Capture the cell that displays the provided text and extract its (X, Y) central coordinate. 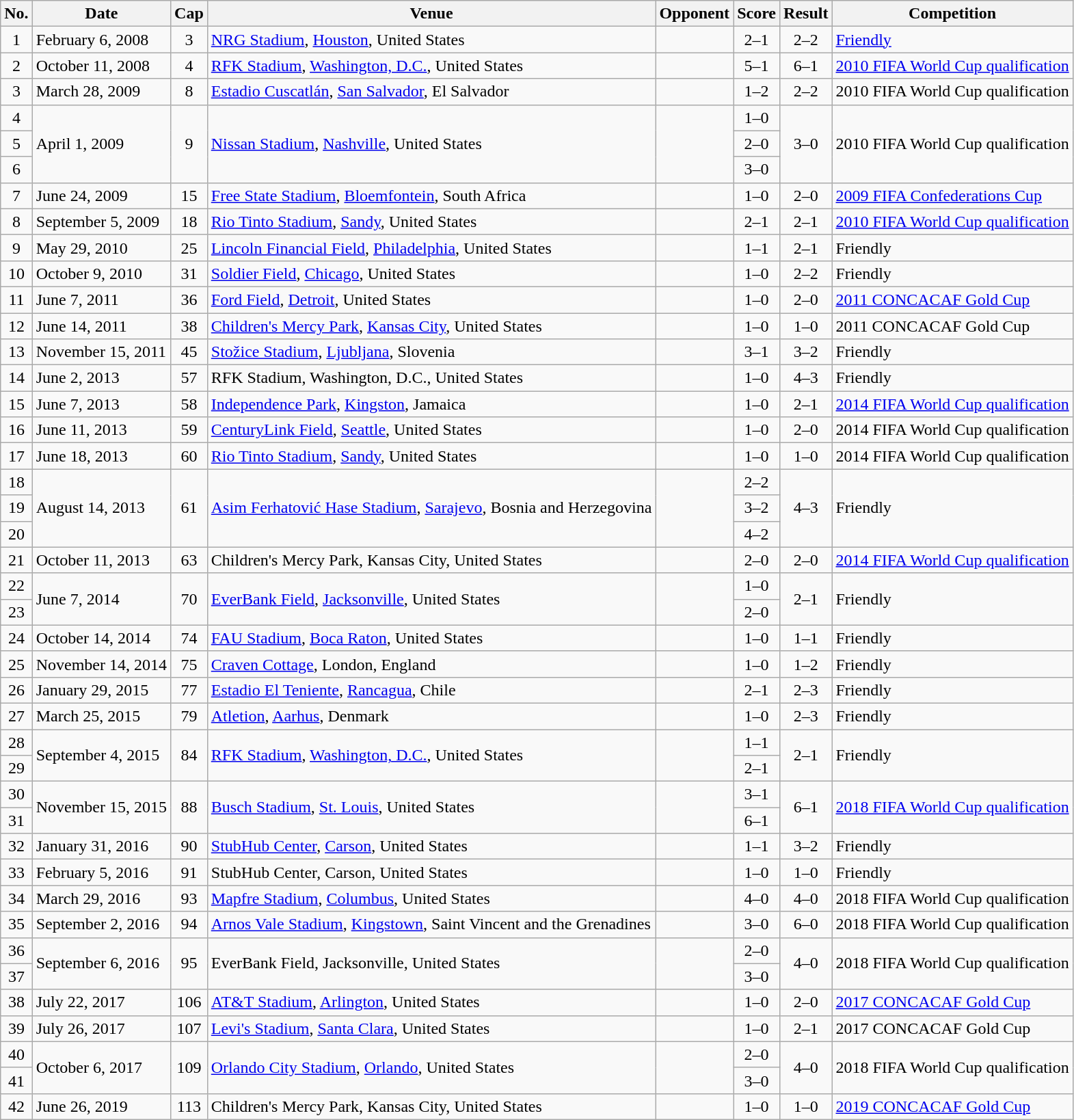
CenturyLink Field, Seattle, United States (431, 430)
Arnos Vale Stadium, Kingstown, Saint Vincent and the Grenadines (431, 924)
26 (16, 690)
84 (189, 755)
November 15, 2011 (101, 352)
58 (189, 404)
10 (16, 274)
January 29, 2015 (101, 690)
75 (189, 664)
Craven Cottage, London, England (431, 664)
September 4, 2015 (101, 755)
Levi's Stadium, Santa Clara, United States (431, 1028)
September 5, 2009 (101, 222)
93 (189, 898)
24 (16, 638)
40 (16, 1054)
February 5, 2016 (101, 872)
October 14, 2014 (101, 638)
14 (16, 378)
2 (16, 66)
October 11, 2013 (101, 560)
Busch Stadium, St. Louis, United States (431, 808)
June 18, 2013 (101, 456)
Ford Field, Detroit, United States (431, 299)
June 24, 2009 (101, 196)
39 (16, 1028)
95 (189, 963)
16 (16, 430)
September 6, 2016 (101, 963)
Score (757, 14)
Stožice Stadium, Ljubljana, Slovenia (431, 352)
Estadio El Teniente, Rancagua, Chile (431, 690)
Result (806, 14)
34 (16, 898)
October 11, 2008 (101, 66)
March 29, 2016 (101, 898)
6–0 (806, 924)
Date (101, 14)
20 (16, 534)
2009 FIFA Confederations Cup (952, 196)
17 (16, 456)
42 (16, 1106)
27 (16, 716)
88 (189, 808)
November 14, 2014 (101, 664)
7 (16, 196)
109 (189, 1067)
August 14, 2013 (101, 508)
No. (16, 14)
May 29, 2010 (101, 248)
AT&T Stadium, Arlington, United States (431, 1002)
Lincoln Financial Field, Philadelphia, United States (431, 248)
June 2, 2013 (101, 378)
12 (16, 326)
32 (16, 846)
Asim Ferhatović Hase Stadium, Sarajevo, Bosnia and Herzegovina (431, 508)
Mapfre Stadium, Columbus, United States (431, 898)
70 (189, 599)
37 (16, 976)
June 14, 2011 (101, 326)
63 (189, 560)
June 7, 2014 (101, 599)
11 (16, 299)
5–1 (757, 66)
Cap (189, 14)
5 (16, 144)
23 (16, 612)
June 26, 2019 (101, 1106)
21 (16, 560)
April 1, 2009 (101, 144)
July 22, 2017 (101, 1002)
113 (189, 1106)
45 (189, 352)
November 15, 2015 (101, 808)
60 (189, 456)
107 (189, 1028)
28 (16, 742)
Free State Stadium, Bloemfontein, South Africa (431, 196)
90 (189, 846)
91 (189, 872)
94 (189, 924)
FAU Stadium, Boca Raton, United States (431, 638)
Nissan Stadium, Nashville, United States (431, 144)
4–2 (757, 534)
2019 CONCACAF Gold Cup (952, 1106)
Soldier Field, Chicago, United States (431, 274)
22 (16, 586)
1 (16, 40)
March 25, 2015 (101, 716)
October 6, 2017 (101, 1067)
Venue (431, 14)
September 2, 2016 (101, 924)
59 (189, 430)
57 (189, 378)
6 (16, 170)
29 (16, 769)
33 (16, 872)
106 (189, 1002)
77 (189, 690)
Orlando City Stadium, Orlando, United States (431, 1067)
Atletion, Aarhus, Denmark (431, 716)
35 (16, 924)
June 7, 2013 (101, 404)
74 (189, 638)
February 6, 2008 (101, 40)
NRG Stadium, Houston, United States (431, 40)
January 31, 2016 (101, 846)
Estadio Cuscatlán, San Salvador, El Salvador (431, 92)
61 (189, 508)
October 9, 2010 (101, 274)
June 11, 2013 (101, 430)
July 26, 2017 (101, 1028)
41 (16, 1080)
Opponent (695, 14)
19 (16, 508)
March 28, 2009 (101, 92)
79 (189, 716)
13 (16, 352)
Competition (952, 14)
30 (16, 795)
Independence Park, Kingston, Jamaica (431, 404)
June 7, 2011 (101, 299)
